Output the (X, Y) coordinate of the center of the cell containing the given text.  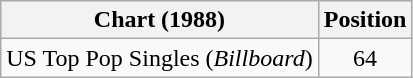
US Top Pop Singles (Billboard) (160, 58)
Chart (1988) (160, 20)
64 (365, 58)
Position (365, 20)
